Find where the given text appears and provide that cell's center as (X, Y) coordinate. 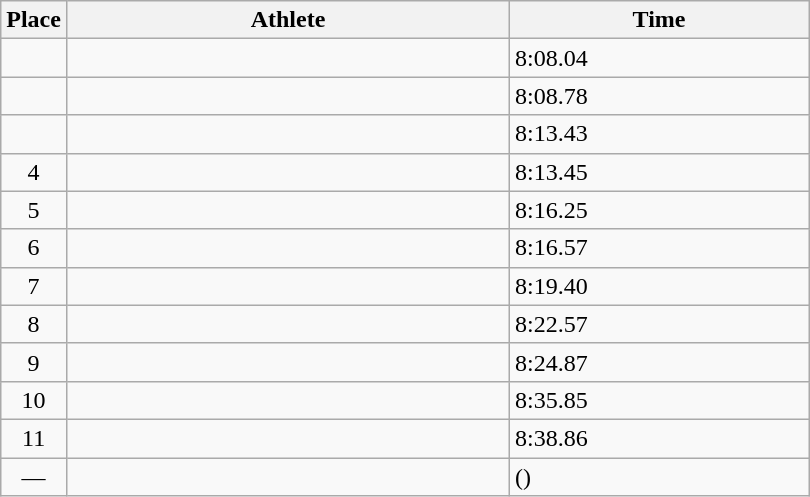
— (34, 477)
10 (34, 400)
() (660, 477)
8:08.04 (660, 58)
11 (34, 438)
Place (34, 20)
6 (34, 248)
8:16.25 (660, 210)
8 (34, 324)
8:38.86 (660, 438)
8:35.85 (660, 400)
8:19.40 (660, 286)
5 (34, 210)
8:22.57 (660, 324)
4 (34, 172)
8:13.45 (660, 172)
7 (34, 286)
8:24.87 (660, 362)
8:08.78 (660, 96)
Time (660, 20)
Athlete (288, 20)
8:16.57 (660, 248)
8:13.43 (660, 134)
9 (34, 362)
